Capture the cell that displays the provided text and extract its [X, Y] central coordinate. 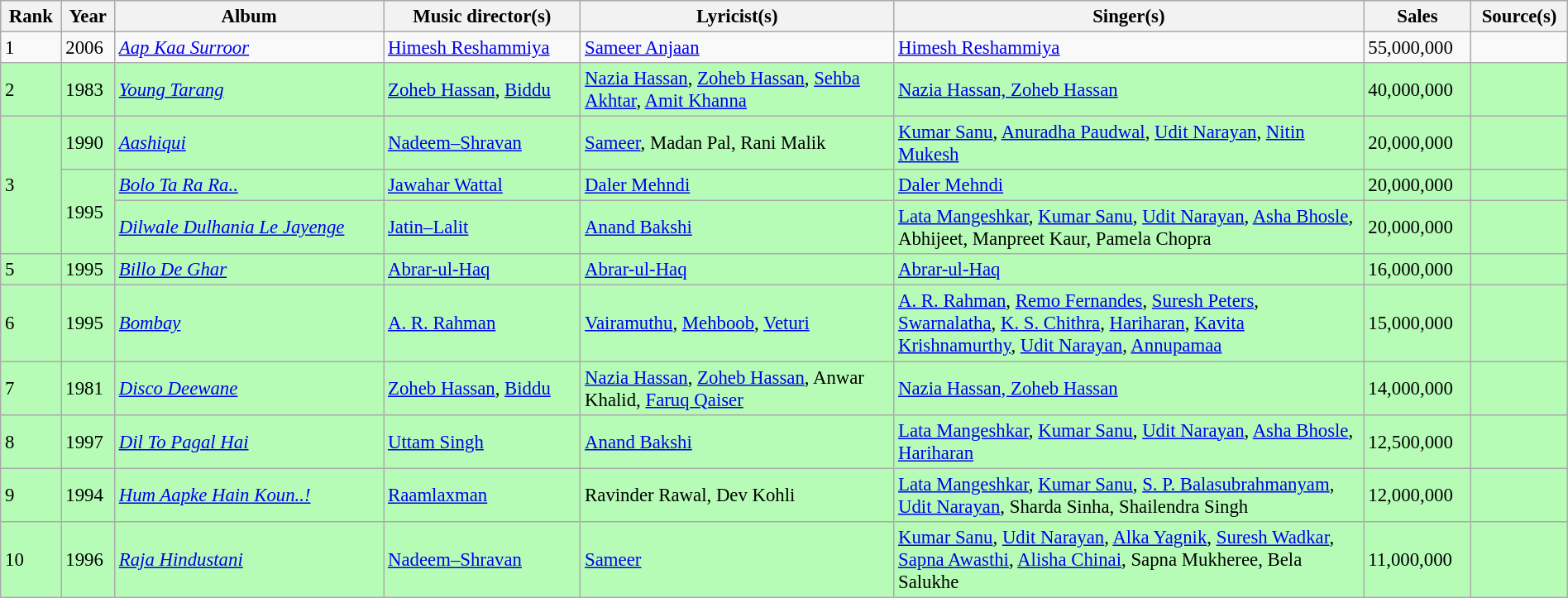
Rank [31, 17]
Music director(s) [482, 17]
7 [31, 389]
Sameer Anjaan [738, 48]
Lata Mangeshkar, Kumar Sanu, Udit Narayan, Asha Bhosle, Hariharan [1129, 442]
Sameer, Madan Pal, Rani Malik [738, 144]
Raamlaxman [482, 495]
3 [31, 185]
Nazia Hassan, Zoheb Hassan, Sehba Akhtar, Amit Khanna [738, 89]
Vairamuthu, Mehboob, Veturi [738, 323]
A. R. Rahman, Remo Fernandes, Suresh Peters, Swarnalatha, K. S. Chithra, Hariharan, Kavita Krishnamurthy, Udit Narayan, Annupamaa [1129, 323]
12,000,000 [1417, 495]
12,500,000 [1417, 442]
8 [31, 442]
Kumar Sanu, Anuradha Paudwal, Udit Narayan, Nitin Mukesh [1129, 144]
Aashiqui [248, 144]
1994 [88, 495]
11,000,000 [1417, 559]
1983 [88, 89]
Uttam Singh [482, 442]
Jawahar Wattal [482, 185]
14,000,000 [1417, 389]
Lata Mangeshkar, Kumar Sanu, Udit Narayan, Asha Bhosle, Abhijeet, Manpreet Kaur, Pamela Chopra [1129, 228]
Bombay [248, 323]
1996 [88, 559]
Ravinder Rawal, Dev Kohli [738, 495]
Year [88, 17]
Singer(s) [1129, 17]
1 [31, 48]
Sales [1417, 17]
A. R. Rahman [482, 323]
Sameer [738, 559]
Kumar Sanu, Udit Narayan, Alka Yagnik, Suresh Wadkar, Sapna Awasthi, Alisha Chinai, Sapna Mukheree, Bela Salukhe [1129, 559]
Billo De Ghar [248, 270]
1997 [88, 442]
Jatin–Lalit [482, 228]
1990 [88, 144]
9 [31, 495]
2006 [88, 48]
1981 [88, 389]
Hum Aapke Hain Koun..! [248, 495]
Aap Kaa Surroor [248, 48]
6 [31, 323]
10 [31, 559]
Bolo Ta Ra Ra.. [248, 185]
Dilwale Dulhania Le Jayenge [248, 228]
Disco Deewane [248, 389]
Dil To Pagal Hai [248, 442]
Young Tarang [248, 89]
16,000,000 [1417, 270]
Raja Hindustani [248, 559]
2 [31, 89]
Lyricist(s) [738, 17]
Source(s) [1519, 17]
Nazia Hassan, Zoheb Hassan, Anwar Khalid, Faruq Qaiser [738, 389]
55,000,000 [1417, 48]
15,000,000 [1417, 323]
Lata Mangeshkar, Kumar Sanu, S. P. Balasubrahmanyam, Udit Narayan, Sharda Sinha, Shailendra Singh [1129, 495]
Album [248, 17]
5 [31, 270]
40,000,000 [1417, 89]
